Locate the cell with the specified text and output its (x, y) center coordinate. 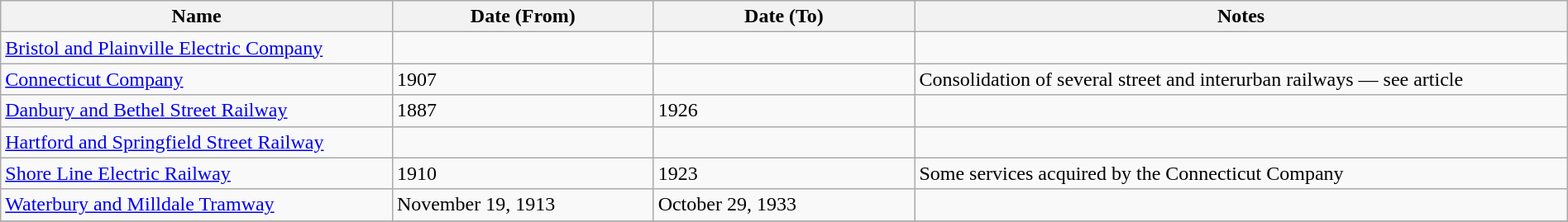
October 29, 1933 (784, 205)
1887 (523, 111)
Date (From) (523, 17)
November 19, 1913 (523, 205)
Danbury and Bethel Street Railway (197, 111)
Hartford and Springfield Street Railway (197, 142)
Waterbury and Milldale Tramway (197, 205)
Consolidation of several street and interurban railways — see article (1241, 79)
Some services acquired by the Connecticut Company (1241, 173)
1926 (784, 111)
1923 (784, 173)
Name (197, 17)
Connecticut Company (197, 79)
1910 (523, 173)
Notes (1241, 17)
Date (To) (784, 17)
1907 (523, 79)
Shore Line Electric Railway (197, 173)
Bristol and Plainville Electric Company (197, 48)
